Find where the given text appears and provide that cell's center as (x, y) coordinate. 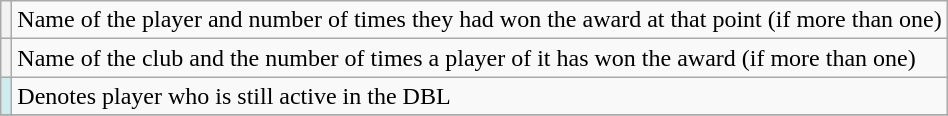
Denotes player who is still active in the DBL (480, 96)
Name of the club and the number of times a player of it has won the award (if more than one) (480, 58)
Name of the player and number of times they had won the award at that point (if more than one) (480, 20)
